Find where the given text appears and provide that cell's center as (X, Y) coordinate. 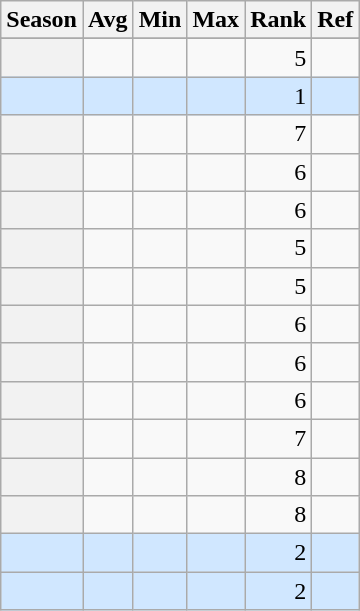
Season (42, 20)
Max (216, 20)
Rank (278, 20)
1 (278, 96)
Avg (108, 20)
Ref (336, 20)
Min (160, 20)
